Output the (x, y) coordinate of the center of the cell containing the given text.  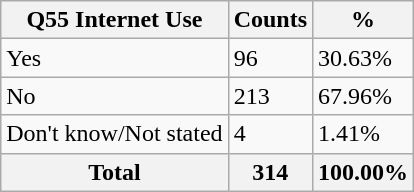
30.63% (364, 58)
213 (270, 96)
1.41% (364, 134)
Total (114, 172)
Q55 Internet Use (114, 20)
100.00% (364, 172)
No (114, 96)
Counts (270, 20)
% (364, 20)
Don't know/Not stated (114, 134)
314 (270, 172)
4 (270, 134)
Yes (114, 58)
96 (270, 58)
67.96% (364, 96)
